Output the (X, Y) coordinate of the center of the cell containing the given text.  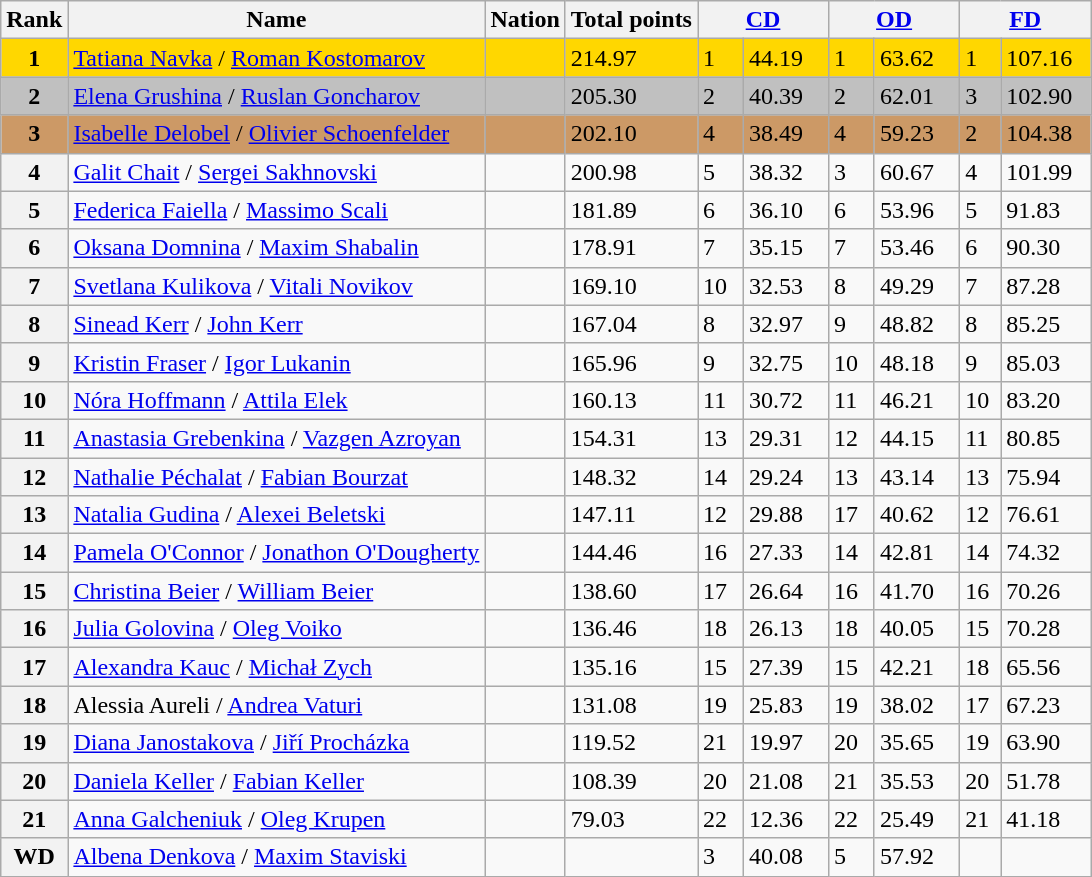
42.21 (916, 667)
Daniela Keller / Fabian Keller (276, 781)
107.16 (1046, 58)
62.01 (916, 96)
76.61 (1046, 515)
135.16 (631, 667)
70.26 (1046, 591)
35.53 (916, 781)
Nathalie Péchalat / Fabian Bourzat (276, 477)
63.62 (916, 58)
167.04 (631, 324)
74.32 (1046, 553)
165.96 (631, 362)
35.15 (786, 248)
138.60 (631, 591)
Sinead Kerr / John Kerr (276, 324)
75.94 (1046, 477)
Elena Grushina / Ruslan Goncharov (276, 96)
19.97 (786, 743)
85.25 (1046, 324)
44.15 (916, 438)
21.08 (786, 781)
80.85 (1046, 438)
53.46 (916, 248)
91.83 (1046, 210)
FD (1026, 20)
181.89 (631, 210)
Rank (34, 20)
38.49 (786, 134)
144.46 (631, 553)
40.08 (786, 857)
Albena Denkova / Maxim Staviski (276, 857)
41.18 (1046, 819)
40.39 (786, 96)
27.39 (786, 667)
136.46 (631, 629)
36.10 (786, 210)
Federica Faiella / Massimo Scali (276, 210)
67.23 (1046, 705)
Diana Janostakova / Jiří Procházka (276, 743)
29.31 (786, 438)
131.08 (631, 705)
85.03 (1046, 362)
38.02 (916, 705)
12.36 (786, 819)
Isabelle Delobel / Olivier Schoenfelder (276, 134)
49.29 (916, 286)
104.38 (1046, 134)
169.10 (631, 286)
26.64 (786, 591)
Alessia Aureli / Andrea Vaturi (276, 705)
147.11 (631, 515)
87.28 (1046, 286)
Total points (631, 20)
29.88 (786, 515)
90.30 (1046, 248)
32.75 (786, 362)
53.96 (916, 210)
25.49 (916, 819)
214.97 (631, 58)
35.65 (916, 743)
Nation (525, 20)
42.81 (916, 553)
44.19 (786, 58)
202.10 (631, 134)
205.30 (631, 96)
51.78 (1046, 781)
160.13 (631, 400)
Tatiana Navka / Roman Kostomarov (276, 58)
101.99 (1046, 172)
57.92 (916, 857)
OD (894, 20)
154.31 (631, 438)
Galit Chait / Sergei Sakhnovski (276, 172)
41.70 (916, 591)
65.56 (1046, 667)
59.23 (916, 134)
119.52 (631, 743)
Christina Beier / William Beier (276, 591)
48.18 (916, 362)
Pamela O'Connor / Jonathon O'Dougherty (276, 553)
Oksana Domnina / Maxim Shabalin (276, 248)
29.24 (786, 477)
38.32 (786, 172)
40.05 (916, 629)
30.72 (786, 400)
79.03 (631, 819)
Svetlana Kulikova / Vitali Novikov (276, 286)
WD (34, 857)
63.90 (1046, 743)
43.14 (916, 477)
108.39 (631, 781)
32.53 (786, 286)
178.91 (631, 248)
46.21 (916, 400)
70.28 (1046, 629)
200.98 (631, 172)
83.20 (1046, 400)
40.62 (916, 515)
60.67 (916, 172)
148.32 (631, 477)
27.33 (786, 553)
102.90 (1046, 96)
Kristin Fraser / Igor Lukanin (276, 362)
26.13 (786, 629)
Anna Galcheniuk / Oleg Krupen (276, 819)
32.97 (786, 324)
Nóra Hoffmann / Attila Elek (276, 400)
25.83 (786, 705)
Natalia Gudina / Alexei Beletski (276, 515)
Julia Golovina / Oleg Voiko (276, 629)
CD (764, 20)
Alexandra Kauc / Michał Zych (276, 667)
Anastasia Grebenkina / Vazgen Azroyan (276, 438)
Name (276, 20)
48.82 (916, 324)
